Capture the cell that displays the provided text and extract its [X, Y] central coordinate. 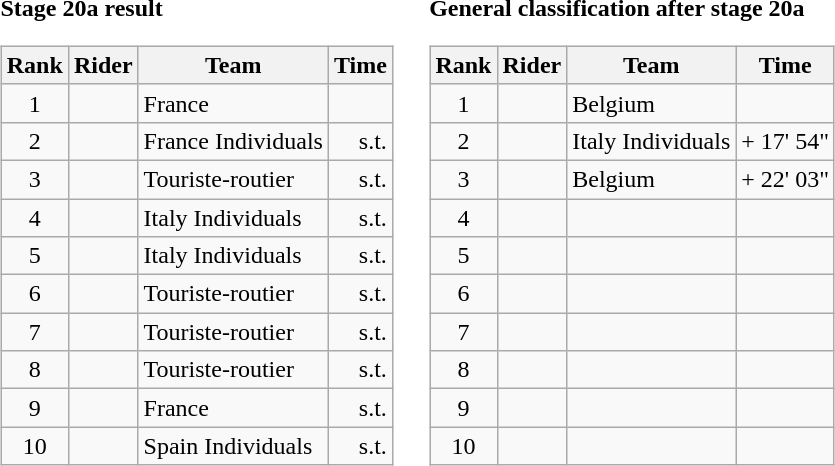
Spain Individuals [233, 446]
France Individuals [233, 141]
+ 22' 03" [786, 179]
+ 17' 54" [786, 141]
